Find where the given text appears and provide that cell's center as (x, y) coordinate. 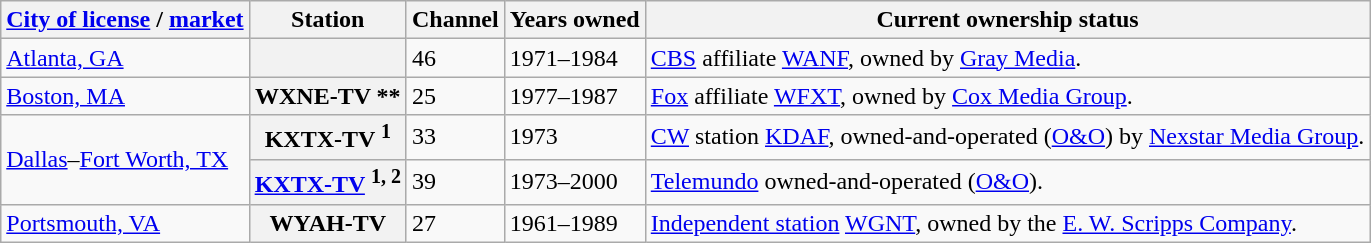
WXNE-TV ** (328, 96)
WYAH-TV (328, 223)
CBS affiliate WANF, owned by Gray Media. (1008, 58)
1961–1989 (574, 223)
Dallas–Fort Worth, TX (125, 160)
1971–1984 (574, 58)
25 (455, 96)
1973–2000 (574, 182)
1973 (574, 138)
Boston, MA (125, 96)
1977–1987 (574, 96)
Fox affiliate WFXT, owned by Cox Media Group. (1008, 96)
KXTX-TV 1 (328, 138)
46 (455, 58)
Telemundo owned-and-operated (O&O). (1008, 182)
Current ownership status (1008, 20)
Portsmouth, VA (125, 223)
City of license / market (125, 20)
Channel (455, 20)
Atlanta, GA (125, 58)
CW station KDAF, owned-and-operated (O&O) by Nexstar Media Group. (1008, 138)
39 (455, 182)
27 (455, 223)
33 (455, 138)
Years owned (574, 20)
Station (328, 20)
KXTX-TV 1, 2 (328, 182)
Independent station WGNT, owned by the E. W. Scripps Company. (1008, 223)
